Return the (x, y) coordinate for the center point of the cell that contains the specified text.  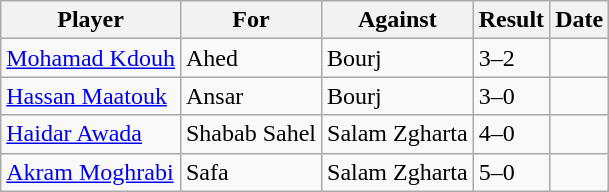
Date (580, 20)
Haidar Awada (91, 134)
Akram Moghrabi (91, 172)
Result (511, 20)
3–0 (511, 96)
Ahed (250, 58)
5–0 (511, 172)
3–2 (511, 58)
Safa (250, 172)
Hassan Maatouk (91, 96)
Shabab Sahel (250, 134)
4–0 (511, 134)
Mohamad Kdouh (91, 58)
For (250, 20)
Player (91, 20)
Ansar (250, 96)
Against (398, 20)
